Capture the cell that displays the provided text and extract its (X, Y) central coordinate. 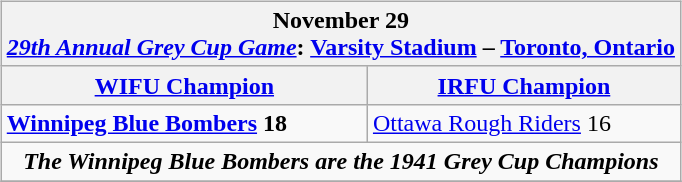
WIFU Champion (184, 85)
Winnipeg Blue Bombers 18 (184, 123)
November 2929th Annual Grey Cup Game: Varsity Stadium – Toronto, Ontario (340, 34)
Ottawa Rough Riders 16 (524, 123)
IRFU Champion (524, 85)
The Winnipeg Blue Bombers are the 1941 Grey Cup Champions (340, 161)
